Find where the given text appears and provide that cell's center as [x, y] coordinate. 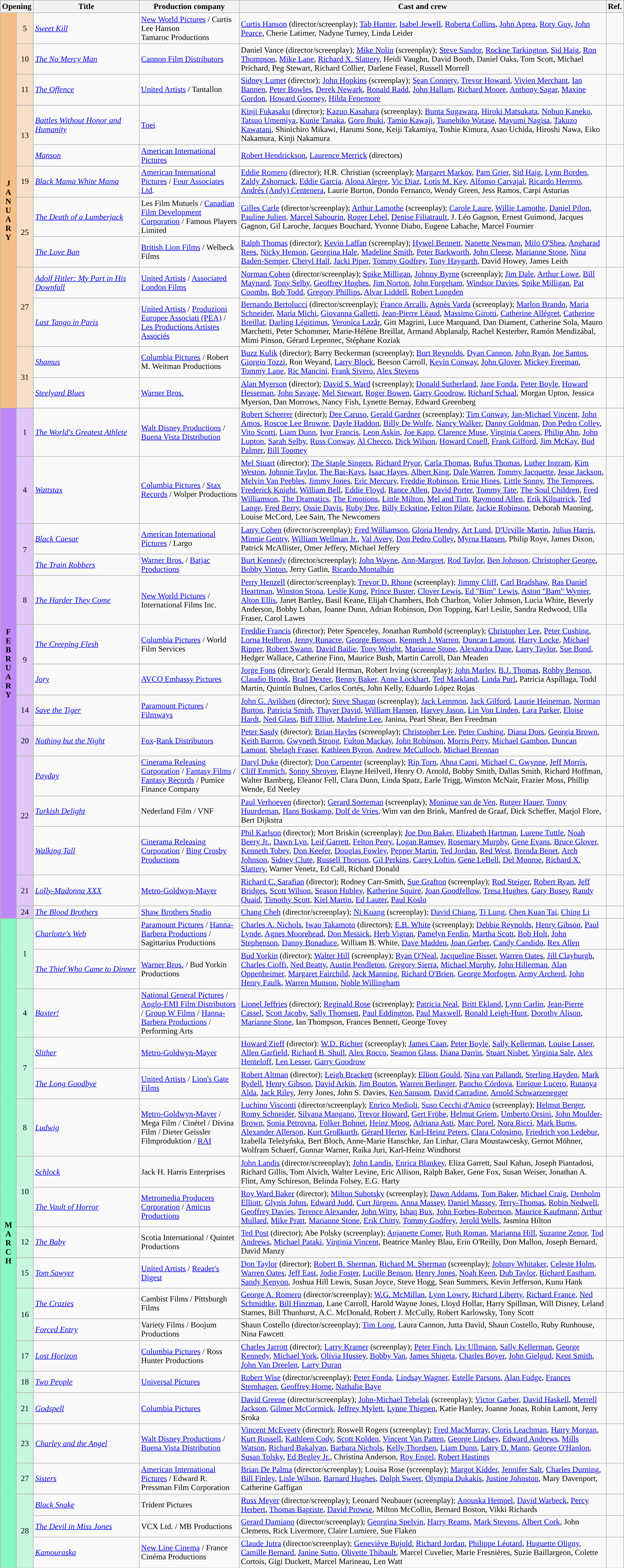
The Baby [86, 1242]
Manson [86, 155]
15 [25, 1273]
The Creeping Flesh [86, 644]
The Train Robbers [86, 565]
Columbia Pictures / Stax Records / Wolper Productions [189, 490]
Ref. [615, 7]
Slither [86, 1053]
The Vault of Horror [86, 1207]
The Death of a Lumberjack [86, 217]
VCX Ltd. / MB Productions [189, 1527]
Metromedia Producers Corporation / Amicus Productions [189, 1207]
Lolly-Madonna XXX [86, 890]
Paramount Pictures / Filmways [189, 710]
Variety Films / Boojum Productions [189, 1329]
Nederland Film / VNF [189, 811]
United Artists / Tantallon [189, 90]
Jack H. Harris Enterprises [189, 1172]
Shaw Brothers Studio [189, 912]
Columbia Pictures / World Film Services [189, 644]
Black Caesar [86, 539]
The Offence [86, 90]
Robert Hendrickson, Laurence Merrick (directors) [423, 155]
Turkish Delight [86, 811]
Trident Pictures [189, 1505]
19 [25, 182]
The Love Ban [86, 252]
Chang Cheh (director/screenplay); Ni Kuang (screenplay); David Chiang, Ti Lung, Chen Kuan Tai, Ching Li [423, 912]
Two People [86, 1382]
Cannon Film Distributors [189, 59]
Warner Bros. [189, 392]
Title [86, 7]
American International Pictures / Edward R. Pressman Film Corporation [189, 1478]
Paramount Pictures / Hanna-Barbera Productions / Sagittarius Productions [189, 934]
Baxter! [86, 1013]
AVCO Embassy Pictures [189, 679]
Black Snake [86, 1505]
Adolf Hitler: My Part in His Downfall [86, 283]
Warner Bros. / Bud Yorkin Productions [189, 969]
National General Pictures / Anglo-EMI Film Distributors / Group W Films / Hanna-Barbera Productions / Performing Arts [189, 1013]
Columbia Pictures / Robert M. Weitman Productions [189, 362]
United Artists / Associated London Films [189, 283]
American International Pictures [189, 155]
Warner Bros. / Batjac Productions [189, 565]
FEBRUARY [9, 663]
22 [25, 816]
Steelyard Blues [86, 392]
11 [25, 90]
Charley and the Angel [86, 1443]
9 [25, 660]
Shamus [86, 362]
Charlotte's Web [86, 934]
Walking Tall [86, 851]
Metro-Goldwyn-Mayer / Mega Film / Cinétel / Divina Film / Dieter Geissler Filmproduktion / RAI [189, 1128]
The World's Greatest Athlete [86, 432]
Save the Tiger [86, 710]
Tom Sawyer [86, 1273]
The Long Goodbye [86, 1084]
Forced Entry [86, 1329]
MARCH [9, 1243]
20 [25, 741]
Toei [189, 125]
American International Pictures / Largo [189, 539]
Sweet Kill [86, 28]
United Artists / Produzioni Europee Associati (PEA) / Les Productions Artistes Associés [189, 322]
United Artists / Lion's Gate Films [189, 1084]
New World Pictures / Curtis Lee HansonTamaroc Productions [189, 28]
25 [25, 232]
Shaun Costello (director/screenplay); Tim Long, Laura Cannon, Jutta David, Shaun Costello, Ruby Runhouse, Nina Fawcett [423, 1329]
The Devil in Miss Jones [86, 1527]
16 [25, 1314]
17 [25, 1356]
5 [25, 28]
The Thief Who Came to Dinner [86, 969]
Production company [189, 7]
Les Film Mutuels / Canadian Film Development Corporation / Famous Players Limited [189, 217]
Robert Wise (director/screenplay); Peter Fonda, Lindsay Wagner, Estelle Parsons, Alan Fudge, Frances Sternhagen, Geoffrey Horne, Nathalie Baye [423, 1382]
JANUARY [9, 211]
23 [25, 1443]
Last Tango in Paris [86, 322]
The No Mercy Man [86, 59]
Opening [17, 7]
The Blood Brothers [86, 912]
Universal Pictures [189, 1382]
Cambist Films / Pittsburgh Films [189, 1303]
Sisters [86, 1478]
12 [25, 1242]
Cinerama Releasing Corporation / Fantasy Films / Fantasy Records / Pumice Finance Company [189, 776]
Cast and crew [423, 7]
Columbia Pictures / Ross Hunter Productions [189, 1356]
The Harder They Come [86, 600]
Godspell [86, 1408]
New Line Cinema / France Cinéma Productions [189, 1553]
14 [25, 710]
Payday [86, 776]
Ludwig [86, 1128]
American International Pictures / Four Associates Ltd. [189, 182]
Wattstax [86, 490]
31 [25, 377]
The Crazies [86, 1303]
New World Pictures / International Films Inc. [189, 600]
24 [25, 912]
Lost Horizon [86, 1356]
United Artists / Reader's Digest [189, 1273]
Scotia International / Quintet Productions [189, 1242]
Fox-Rank Distributors [189, 741]
Schlock [86, 1172]
Battles Without Honor and Humanity [86, 125]
Jory [86, 679]
Nothing but the Night [86, 741]
28 [25, 1531]
18 [25, 1382]
Kamouraska [86, 1553]
Black Mama White Mama [86, 182]
13 [25, 136]
Columbia Pictures [189, 1408]
British Lion Films / Welbeck Films [189, 252]
Cinerama Releasing Corporation / Bing Crosby Productions [189, 851]
